Locate the cell with the specified text and output its [x, y] center coordinate. 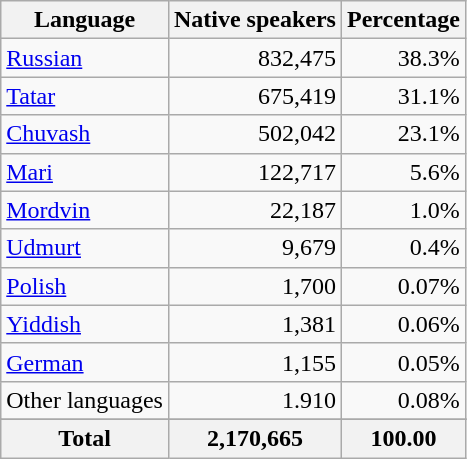
Mordvin [85, 210]
2,170,665 [254, 438]
23.1% [403, 134]
122,717 [254, 172]
31.1% [403, 96]
502,042 [254, 134]
German [85, 362]
1.910 [254, 400]
Language [85, 20]
0.4% [403, 248]
Yiddish [85, 324]
1,155 [254, 362]
0.05% [403, 362]
Tatar [85, 96]
1,381 [254, 324]
Polish [85, 286]
0.07% [403, 286]
Russian [85, 58]
Chuvash [85, 134]
Mari [85, 172]
Native speakers [254, 20]
0.06% [403, 324]
38.3% [403, 58]
Other languages [85, 400]
5.6% [403, 172]
675,419 [254, 96]
Total [85, 438]
Percentage [403, 20]
832,475 [254, 58]
22,187 [254, 210]
Udmurt [85, 248]
100.00 [403, 438]
1,700 [254, 286]
0.08% [403, 400]
1.0% [403, 210]
9,679 [254, 248]
